Provide the [X, Y] coordinate of the cell's center where the given text is located.  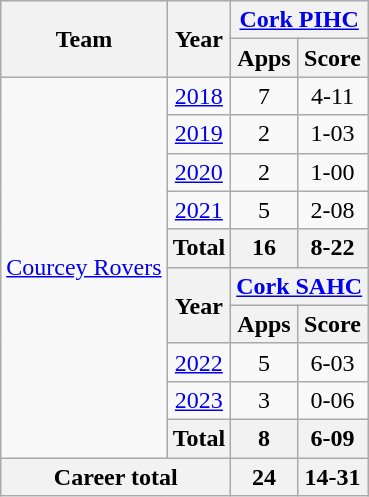
2022 [199, 362]
3 [264, 400]
2023 [199, 400]
2019 [199, 134]
1-00 [332, 172]
Cork PIHC [300, 20]
24 [264, 477]
Courcey Rovers [84, 268]
8-22 [332, 248]
4-11 [332, 96]
2018 [199, 96]
0-06 [332, 400]
2-08 [332, 210]
Career total [116, 477]
Team [84, 39]
2020 [199, 172]
16 [264, 248]
Cork SAHC [300, 286]
6-03 [332, 362]
8 [264, 438]
1-03 [332, 134]
2021 [199, 210]
6-09 [332, 438]
7 [264, 96]
14-31 [332, 477]
